Search for the cell housing the specified text and yield its [x, y] center coordinate. 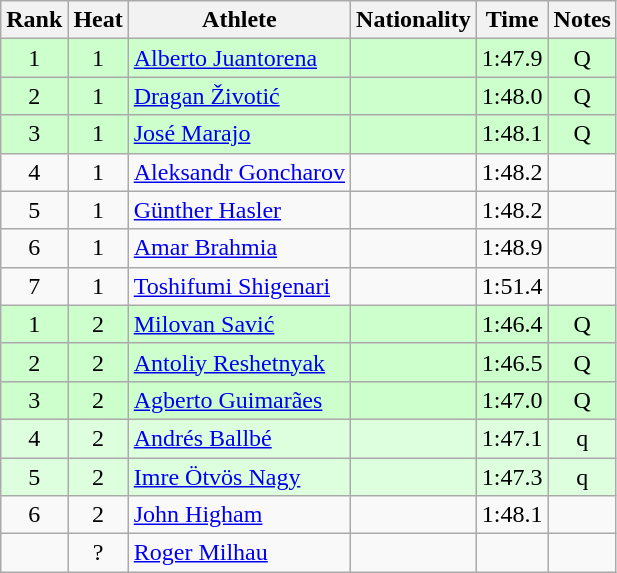
Alberto Juantorena [239, 58]
Andrés Ballbé [239, 438]
7 [34, 286]
Roger Milhau [239, 553]
Aleksandr Goncharov [239, 172]
Amar Brahmia [239, 248]
1:46.4 [512, 324]
Rank [34, 20]
José Marajo [239, 134]
Heat [98, 20]
Athlete [239, 20]
Time [512, 20]
1:46.5 [512, 362]
Notes [582, 20]
Toshifumi Shigenari [239, 286]
1:48.9 [512, 248]
? [98, 553]
1:47.0 [512, 400]
1:47.3 [512, 477]
Nationality [414, 20]
Dragan Životić [239, 96]
1:47.1 [512, 438]
1:48.0 [512, 96]
1:51.4 [512, 286]
Antoliy Reshetnyak [239, 362]
Günther Hasler [239, 210]
1:47.9 [512, 58]
Agberto Guimarães [239, 400]
Milovan Savić [239, 324]
John Higham [239, 515]
Imre Ötvös Nagy [239, 477]
